Detect which cell encompasses the target text, then output its (x, y) center coordinate. 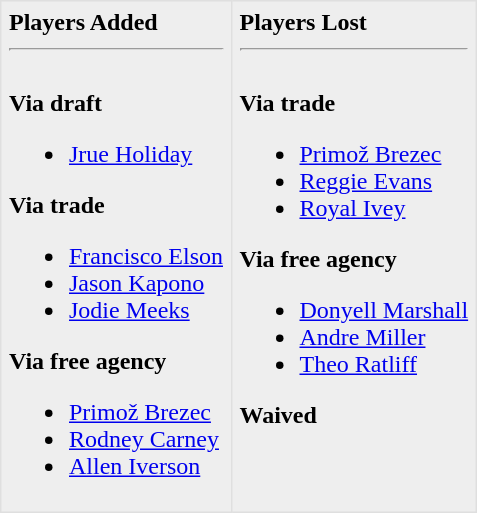
Players Added Via draftJrue HolidayVia tradeFrancisco ElsonJason KaponoJodie MeeksVia free agencyPrimož BrezecRodney CarneyAllen Iverson (116, 257)
Players Lost Via tradePrimož BrezecReggie EvansRoyal IveyVia free agencyDonyell MarshallAndre MillerTheo RatliffWaived (354, 257)
